From the cell containing the given text, extract its center point as (x, y) coordinate. 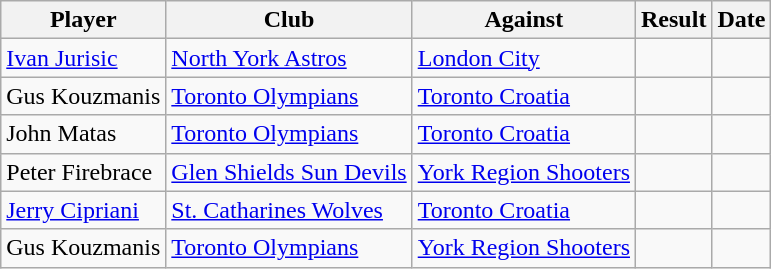
Jerry Cipriani (84, 210)
Date (742, 20)
Against (524, 20)
Peter Firebrace (84, 172)
John Matas (84, 134)
Player (84, 20)
London City (524, 58)
St. Catharines Wolves (289, 210)
Club (289, 20)
Result (674, 20)
Ivan Jurisic (84, 58)
Glen Shields Sun Devils (289, 172)
North York Astros (289, 58)
